Return the [x, y] coordinate for the center point of the cell that contains the specified text.  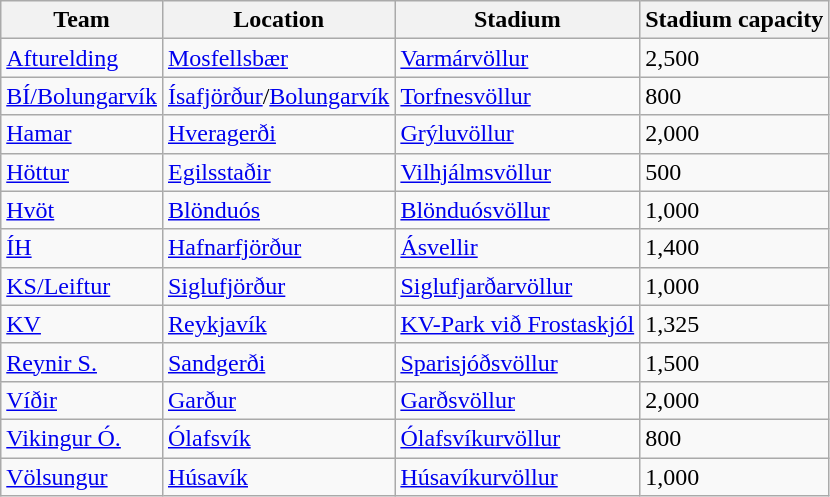
Siglufjarðarvöllur [518, 286]
Team [82, 20]
Ólafsvík [278, 438]
2,500 [734, 58]
Mosfellsbær [278, 58]
Hveragerði [278, 134]
Stadium capacity [734, 20]
Afturelding [82, 58]
Varmárvöllur [518, 58]
Húsavík [278, 477]
Víðir [82, 400]
Hamar [82, 134]
KV [82, 324]
1,325 [734, 324]
1,500 [734, 362]
1,400 [734, 248]
Sparisjóðsvöllur [518, 362]
Vikingur Ó. [82, 438]
Stadium [518, 20]
500 [734, 172]
KS/Leiftur [82, 286]
Egilsstaðir [278, 172]
Hafnarfjörður [278, 248]
Garðsvöllur [518, 400]
Grýluvöllur [518, 134]
Höttur [82, 172]
ÍH [82, 248]
BÍ/Bolungarvík [82, 96]
Blönduós [278, 210]
Garður [278, 400]
Völsungur [82, 477]
Húsavíkurvöllur [518, 477]
KV-Park við Frostaskjól [518, 324]
Reynir S. [82, 362]
Hvöt [82, 210]
Torfnesvöllur [518, 96]
Blönduósvöllur [518, 210]
Siglufjörður [278, 286]
Reykjavík [278, 324]
Vilhjálmsvöllur [518, 172]
Sandgerði [278, 362]
Ásvellir [518, 248]
Location [278, 20]
Ólafsvíkurvöllur [518, 438]
Ísafjörður/Bolungarvík [278, 96]
